Capture the cell that displays the provided text and extract its (X, Y) central coordinate. 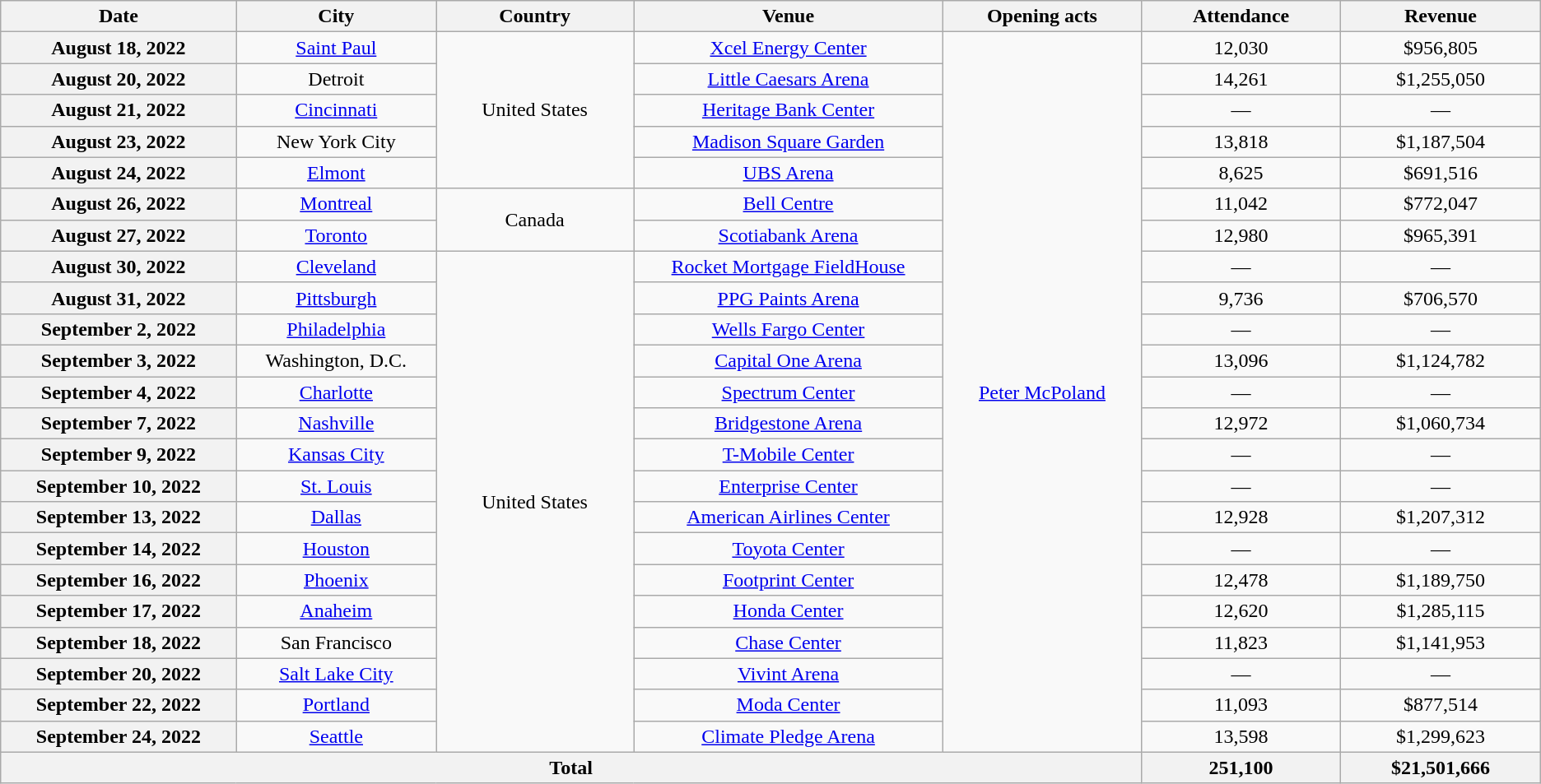
13,096 (1241, 360)
August 26, 2022 (119, 204)
$1,255,050 (1441, 79)
11,042 (1241, 204)
San Francisco (336, 643)
August 31, 2022 (119, 298)
Heritage Bank Center (789, 110)
Canada (535, 220)
$691,516 (1441, 173)
$877,514 (1441, 705)
PPG Paints Arena (789, 298)
$965,391 (1441, 235)
Salt Lake City (336, 674)
T-Mobile Center (789, 455)
Rocket Mortgage FieldHouse (789, 267)
September 16, 2022 (119, 580)
September 22, 2022 (119, 705)
13,598 (1241, 736)
Opening acts (1042, 16)
Houston (336, 549)
12,478 (1241, 580)
9,736 (1241, 298)
Capital One Arena (789, 360)
Toyota Center (789, 549)
Kansas City (336, 455)
Washington, D.C. (336, 360)
13,818 (1241, 141)
August 18, 2022 (119, 48)
Charlotte (336, 392)
Attendance (1241, 16)
$706,570 (1441, 298)
11,093 (1241, 705)
$956,805 (1441, 48)
14,261 (1241, 79)
Venue (789, 16)
American Airlines Center (789, 517)
Wells Fargo Center (789, 329)
$772,047 (1441, 204)
Vivint Arena (789, 674)
City (336, 16)
September 14, 2022 (119, 549)
August 20, 2022 (119, 79)
September 13, 2022 (119, 517)
Xcel Energy Center (789, 48)
September 3, 2022 (119, 360)
$1,189,750 (1441, 580)
8,625 (1241, 173)
Portland (336, 705)
September 17, 2022 (119, 611)
September 10, 2022 (119, 486)
UBS Arena (789, 173)
Nashville (336, 424)
August 27, 2022 (119, 235)
September 7, 2022 (119, 424)
$1,124,782 (1441, 360)
New York City (336, 141)
Spectrum Center (789, 392)
St. Louis (336, 486)
Climate Pledge Arena (789, 736)
September 18, 2022 (119, 643)
Revenue (1441, 16)
$1,187,504 (1441, 141)
Enterprise Center (789, 486)
Bell Centre (789, 204)
September 9, 2022 (119, 455)
Cincinnati (336, 110)
Moda Center (789, 705)
$1,141,953 (1441, 643)
Little Caesars Arena (789, 79)
Saint Paul (336, 48)
Bridgestone Arena (789, 424)
Chase Center (789, 643)
$21,501,666 (1441, 768)
Honda Center (789, 611)
Dallas (336, 517)
Total (571, 768)
Date (119, 16)
August 21, 2022 (119, 110)
251,100 (1241, 768)
$1,207,312 (1441, 517)
12,620 (1241, 611)
September 4, 2022 (119, 392)
Philadelphia (336, 329)
Footprint Center (789, 580)
September 20, 2022 (119, 674)
Peter McPoland (1042, 392)
$1,060,734 (1441, 424)
Detroit (336, 79)
August 23, 2022 (119, 141)
$1,285,115 (1441, 611)
Seattle (336, 736)
Montreal (336, 204)
Scotiabank Arena (789, 235)
Pittsburgh (336, 298)
12,980 (1241, 235)
Phoenix (336, 580)
12,972 (1241, 424)
September 2, 2022 (119, 329)
September 24, 2022 (119, 736)
Elmont (336, 173)
Toronto (336, 235)
Anaheim (336, 611)
Country (535, 16)
August 30, 2022 (119, 267)
August 24, 2022 (119, 173)
11,823 (1241, 643)
$1,299,623 (1441, 736)
12,928 (1241, 517)
Madison Square Garden (789, 141)
Cleveland (336, 267)
12,030 (1241, 48)
